From the cell containing the given text, extract its center point as (X, Y) coordinate. 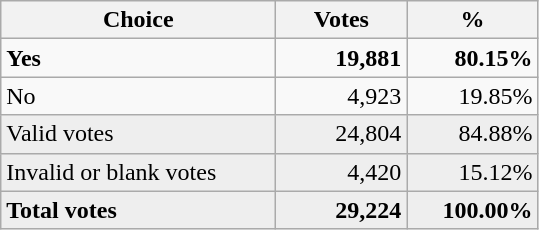
19,881 (342, 58)
Choice (138, 20)
Total votes (138, 210)
Valid votes (138, 134)
Yes (138, 58)
29,224 (342, 210)
100.00% (472, 210)
80.15% (472, 58)
Votes (342, 20)
19.85% (472, 96)
% (472, 20)
No (138, 96)
4,420 (342, 172)
84.88% (472, 134)
Invalid or blank votes (138, 172)
24,804 (342, 134)
4,923 (342, 96)
15.12% (472, 172)
